Pinpoint the cell where the given text exists, returning its (X, Y) midpoint coordinate. 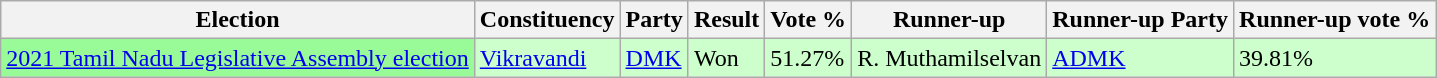
39.81% (1335, 58)
Result (726, 20)
DMK (654, 58)
51.27% (808, 58)
ADMK (1140, 58)
Vikravandi (547, 58)
Runner-up (950, 20)
Runner-up vote % (1335, 20)
Election (238, 20)
Vote % (808, 20)
2021 Tamil Nadu Legislative Assembly election (238, 58)
Won (726, 58)
Constituency (547, 20)
Party (654, 20)
Runner-up Party (1140, 20)
R. Muthamilselvan (950, 58)
